Provide the [x, y] coordinate of the cell's center where the given text is located.  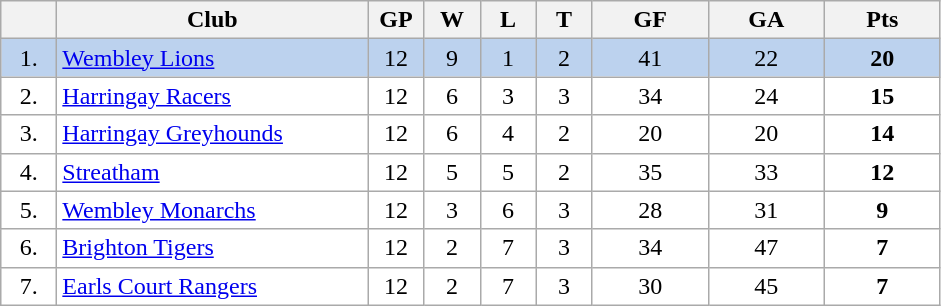
Club [212, 20]
24 [766, 96]
4 [508, 134]
GF [650, 20]
2. [29, 96]
Harringay Racers [212, 96]
1 [508, 58]
Wembley Monarchs [212, 210]
28 [650, 210]
1. [29, 58]
33 [766, 172]
T [564, 20]
3. [29, 134]
Brighton Tigers [212, 248]
4. [29, 172]
Streatham [212, 172]
41 [650, 58]
6. [29, 248]
35 [650, 172]
7. [29, 286]
47 [766, 248]
31 [766, 210]
30 [650, 286]
GA [766, 20]
Wembley Lions [212, 58]
5. [29, 210]
45 [766, 286]
Pts [882, 20]
L [508, 20]
15 [882, 96]
W [452, 20]
Earls Court Rangers [212, 286]
14 [882, 134]
Harringay Greyhounds [212, 134]
GP [396, 20]
22 [766, 58]
